Output the [X, Y] coordinate of the center of the cell containing the given text.  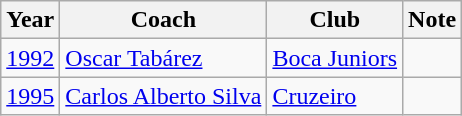
Cruzeiro [335, 96]
Year [30, 20]
1995 [30, 96]
Club [335, 20]
Coach [164, 20]
Carlos Alberto Silva [164, 96]
Note [432, 20]
1992 [30, 58]
Boca Juniors [335, 58]
Oscar Tabárez [164, 58]
